Detect which cell encompasses the target text, then output its [x, y] center coordinate. 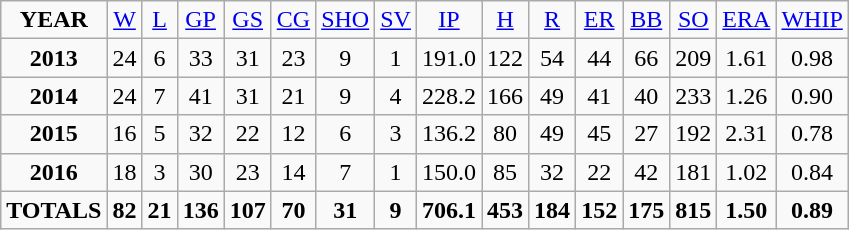
136 [200, 210]
192 [694, 134]
0.84 [812, 172]
184 [552, 210]
815 [694, 210]
ERA [746, 20]
12 [293, 134]
27 [646, 134]
BB [646, 20]
42 [646, 172]
H [506, 20]
191.0 [448, 58]
SO [694, 20]
1.26 [746, 96]
SV [396, 20]
IP [448, 20]
CG [293, 20]
ER [600, 20]
GP [200, 20]
L [160, 20]
44 [600, 58]
453 [506, 210]
181 [694, 172]
150.0 [448, 172]
80 [506, 134]
122 [506, 58]
GS [248, 20]
0.78 [812, 134]
233 [694, 96]
1.61 [746, 58]
R [552, 20]
228.2 [448, 96]
166 [506, 96]
1.02 [746, 172]
2014 [54, 96]
70 [293, 210]
209 [694, 58]
136.2 [448, 134]
107 [248, 210]
2016 [54, 172]
16 [124, 134]
4 [396, 96]
1.50 [746, 210]
706.1 [448, 210]
SHO [346, 20]
30 [200, 172]
66 [646, 58]
85 [506, 172]
TOTALS [54, 210]
2.31 [746, 134]
152 [600, 210]
45 [600, 134]
5 [160, 134]
33 [200, 58]
WHIP [812, 20]
54 [552, 58]
82 [124, 210]
0.98 [812, 58]
18 [124, 172]
0.90 [812, 96]
175 [646, 210]
40 [646, 96]
YEAR [54, 20]
14 [293, 172]
W [124, 20]
0.89 [812, 210]
2013 [54, 58]
2015 [54, 134]
